Search for the cell housing the specified text and yield its [X, Y] center coordinate. 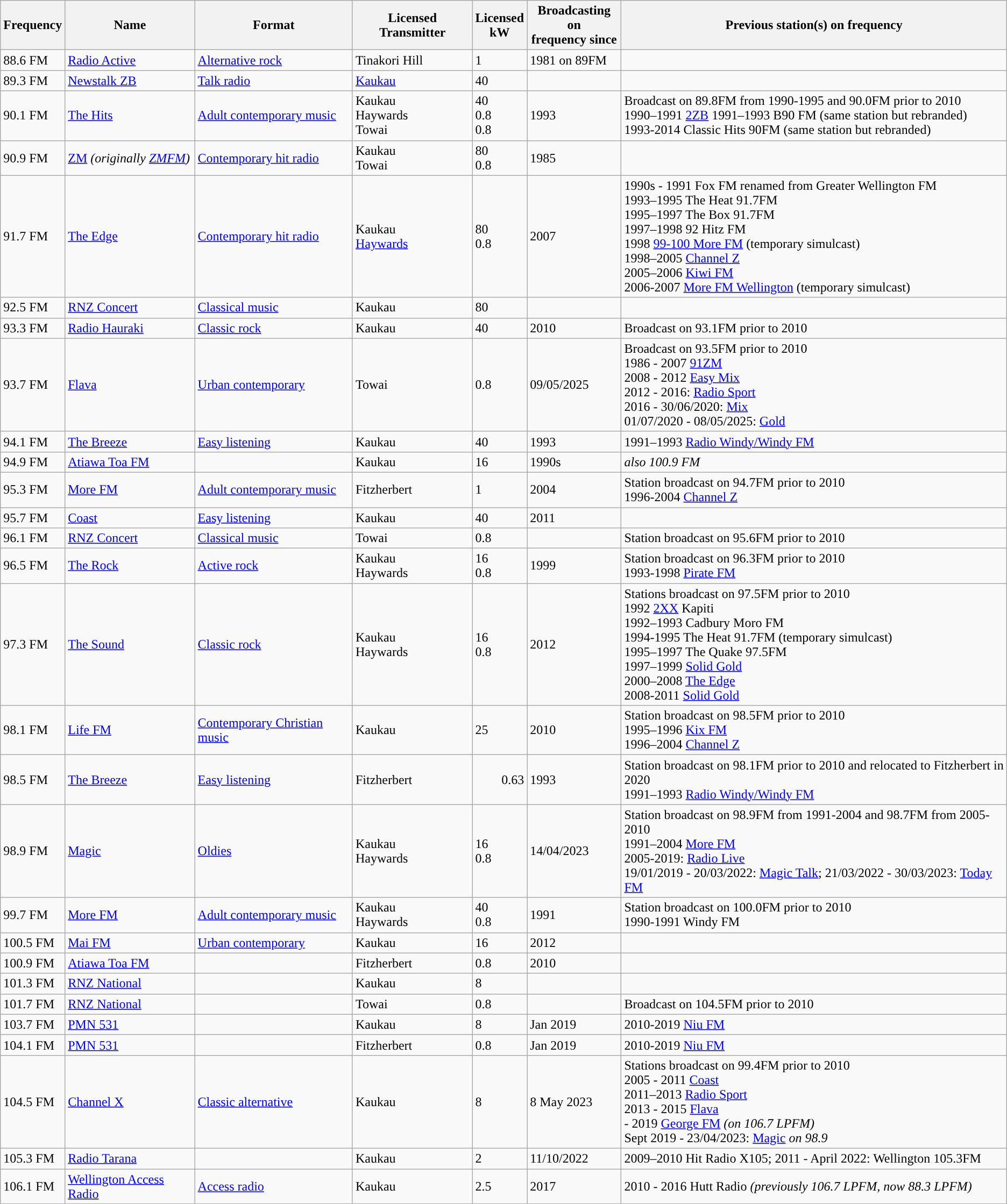
The Edge [130, 237]
103.7 FM [33, 1024]
Active rock [273, 566]
Format [273, 25]
Station broadcast on 98.1FM prior to 2010 and relocated to Fitzherbert in 2020 1991–1993 Radio Windy/Windy FM [814, 780]
1999 [575, 566]
8 May 2023 [575, 1101]
95.7 FM [33, 518]
Broadcast on 93.5FM prior to 2010 1986 - 2007 91ZM 2008 - 2012 Easy Mix 2012 - 2016: Radio Sport 2016 - 30/06/2020: Mix 01/07/2020 - 08/05/2025: Gold [814, 385]
101.3 FM [33, 984]
88.6 FM [33, 60]
Station broadcast on 98.5FM prior to 2010 1995–1996 Kix FM 1996–2004 Channel Z [814, 730]
also 100.9 FM [814, 462]
96.1 FM [33, 538]
14/04/2023 [575, 851]
Radio Hauraki [130, 328]
1981 on 89FM [575, 60]
40 0.8 [500, 915]
94.1 FM [33, 441]
Licensed Transmitter [412, 25]
100.9 FM [33, 963]
Station broadcast on 94.7FM prior to 2010 1996-2004 Channel Z [814, 489]
Tinakori Hill [412, 60]
2.5 [500, 1186]
Access radio [273, 1186]
Station broadcast on 96.3FM prior to 2010 1993-1998 Pirate FM [814, 566]
96.5 FM [33, 566]
90.1 FM [33, 116]
Talk radio [273, 81]
1991–1993 Radio Windy/Windy FM [814, 441]
93.7 FM [33, 385]
Life FM [130, 730]
Radio Tarana [130, 1158]
90.9 FM [33, 158]
98.5 FM [33, 780]
2010 - 2016 Hutt Radio (previously 106.7 LPFM, now 88.3 LPFM) [814, 1186]
The Rock [130, 566]
Wellington Access Radio [130, 1186]
Coast [130, 518]
Broadcast on 104.5FM prior to 2010 [814, 1004]
Classic alternative [273, 1101]
Flava [130, 385]
Station broadcast on 100.0FM prior to 2010 1990-1991 Windy FM [814, 915]
106.1 FM [33, 1186]
2 [500, 1158]
2004 [575, 489]
Channel X [130, 1101]
The Hits [130, 116]
Contemporary Christian music [273, 730]
2007 [575, 237]
80 [500, 308]
98.9 FM [33, 851]
89.3 FM [33, 81]
Newstalk ZB [130, 81]
Frequency [33, 25]
11/10/2022 [575, 1158]
97.3 FM [33, 644]
101.7 FM [33, 1004]
The Sound [130, 644]
Magic [130, 851]
93.3 FM [33, 328]
Radio Active [130, 60]
91.7 FM [33, 237]
95.3 FM [33, 489]
2009–2010 Hit Radio X105; 2011 - April 2022: Wellington 105.3FM [814, 1158]
92.5 FM [33, 308]
40 0.8 0.8 [500, 116]
0.63 [500, 780]
ZM (originally ZMFM) [130, 158]
100.5 FM [33, 943]
1991 [575, 915]
Oldies [273, 851]
2017 [575, 1186]
Previous station(s) on frequency [814, 25]
105.3 FM [33, 1158]
98.1 FM [33, 730]
LicensedkW [500, 25]
1985 [575, 158]
09/05/2025 [575, 385]
Kaukau Haywards Towai [412, 116]
1990s [575, 462]
104.1 FM [33, 1045]
Name [130, 25]
Station broadcast on 95.6FM prior to 2010 [814, 538]
KaukauTowai [412, 158]
Broadcasting onfrequency since [575, 25]
104.5 FM [33, 1101]
99.7 FM [33, 915]
Mai FM [130, 943]
25 [500, 730]
Alternative rock [273, 60]
94.9 FM [33, 462]
Broadcast on 93.1FM prior to 2010 [814, 328]
2011 [575, 518]
